Pinpoint the cell where the given text exists, returning its (X, Y) midpoint coordinate. 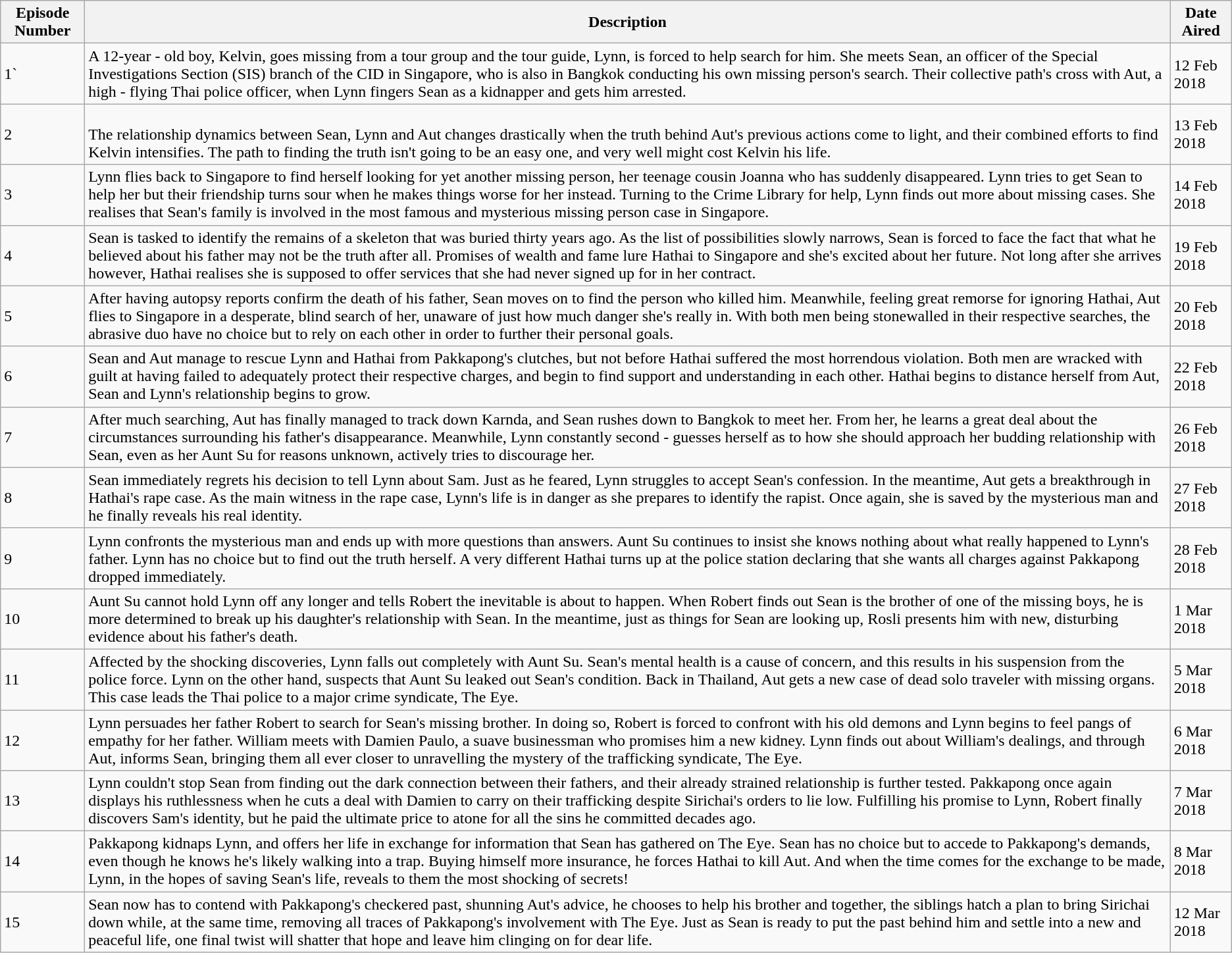
28 Feb 2018 (1200, 558)
26 Feb 2018 (1200, 437)
Date Aired (1200, 22)
3 (43, 195)
15 (43, 922)
Episode Number (43, 22)
1` (43, 74)
2 (43, 134)
1 Mar 2018 (1200, 619)
10 (43, 619)
14 (43, 862)
7 (43, 437)
6 Mar 2018 (1200, 740)
8 Mar 2018 (1200, 862)
11 (43, 679)
4 (43, 255)
12 Feb 2018 (1200, 74)
12 (43, 740)
13 (43, 801)
9 (43, 558)
8 (43, 498)
20 Feb 2018 (1200, 316)
22 Feb 2018 (1200, 376)
14 Feb 2018 (1200, 195)
27 Feb 2018 (1200, 498)
7 Mar 2018 (1200, 801)
Description (628, 22)
5 (43, 316)
19 Feb 2018 (1200, 255)
12 Mar 2018 (1200, 922)
13 Feb 2018 (1200, 134)
6 (43, 376)
5 Mar 2018 (1200, 679)
